Return the [x, y] coordinate for the center point of the cell that contains the specified text.  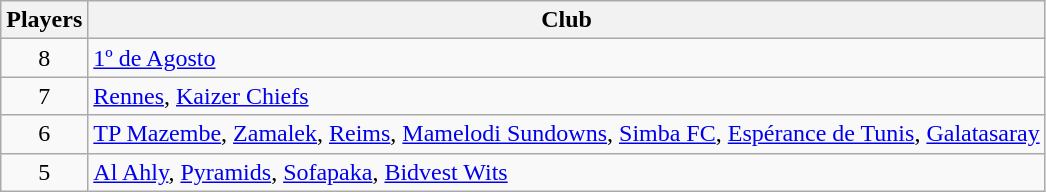
6 [44, 134]
TP Mazembe, Zamalek, Reims, Mamelodi Sundowns, Simba FC, Espérance de Tunis, Galatasaray [566, 134]
Rennes, Kaizer Chiefs [566, 96]
1º de Agosto [566, 58]
Club [566, 20]
7 [44, 96]
Players [44, 20]
Al Ahly, Pyramids, Sofapaka, Bidvest Wits [566, 172]
5 [44, 172]
8 [44, 58]
